Extract the [X, Y] coordinate from the center of the cell holding the provided text.  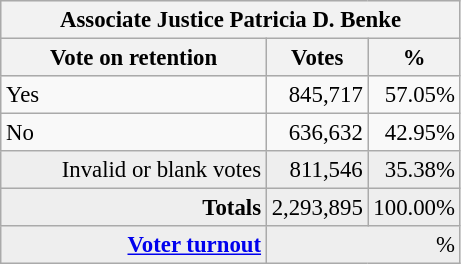
Vote on retention [134, 58]
Votes [317, 58]
636,632 [317, 133]
Totals [134, 208]
Voter turnout [134, 245]
100.00% [414, 208]
42.95% [414, 133]
2,293,895 [317, 208]
Yes [134, 95]
57.05% [414, 95]
Associate Justice Patricia D. Benke [231, 20]
Invalid or blank votes [134, 170]
811,546 [317, 170]
35.38% [414, 170]
No [134, 133]
845,717 [317, 95]
